Detect which cell encompasses the target text, then output its (X, Y) center coordinate. 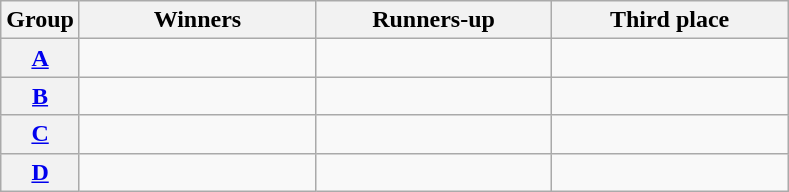
B (40, 96)
D (40, 172)
A (40, 58)
Third place (670, 20)
C (40, 134)
Runners-up (433, 20)
Winners (197, 20)
Group (40, 20)
